From the cell containing the given text, extract its center point as [X, Y] coordinate. 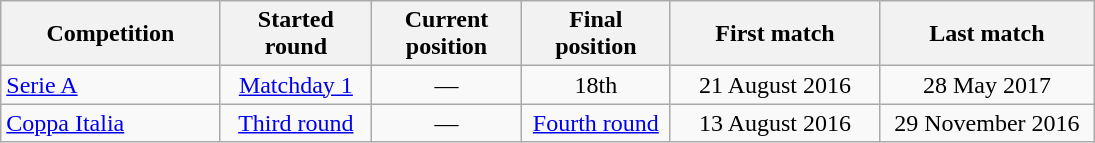
Current position [447, 34]
29 November 2016 [988, 123]
Final position [596, 34]
Started round [296, 34]
21 August 2016 [774, 85]
Competition [110, 34]
First match [774, 34]
18th [596, 85]
Matchday 1 [296, 85]
Serie A [110, 85]
Fourth round [596, 123]
Third round [296, 123]
Last match [988, 34]
13 August 2016 [774, 123]
28 May 2017 [988, 85]
Coppa Italia [110, 123]
